Return [X, Y] of the center of cell containing provided text 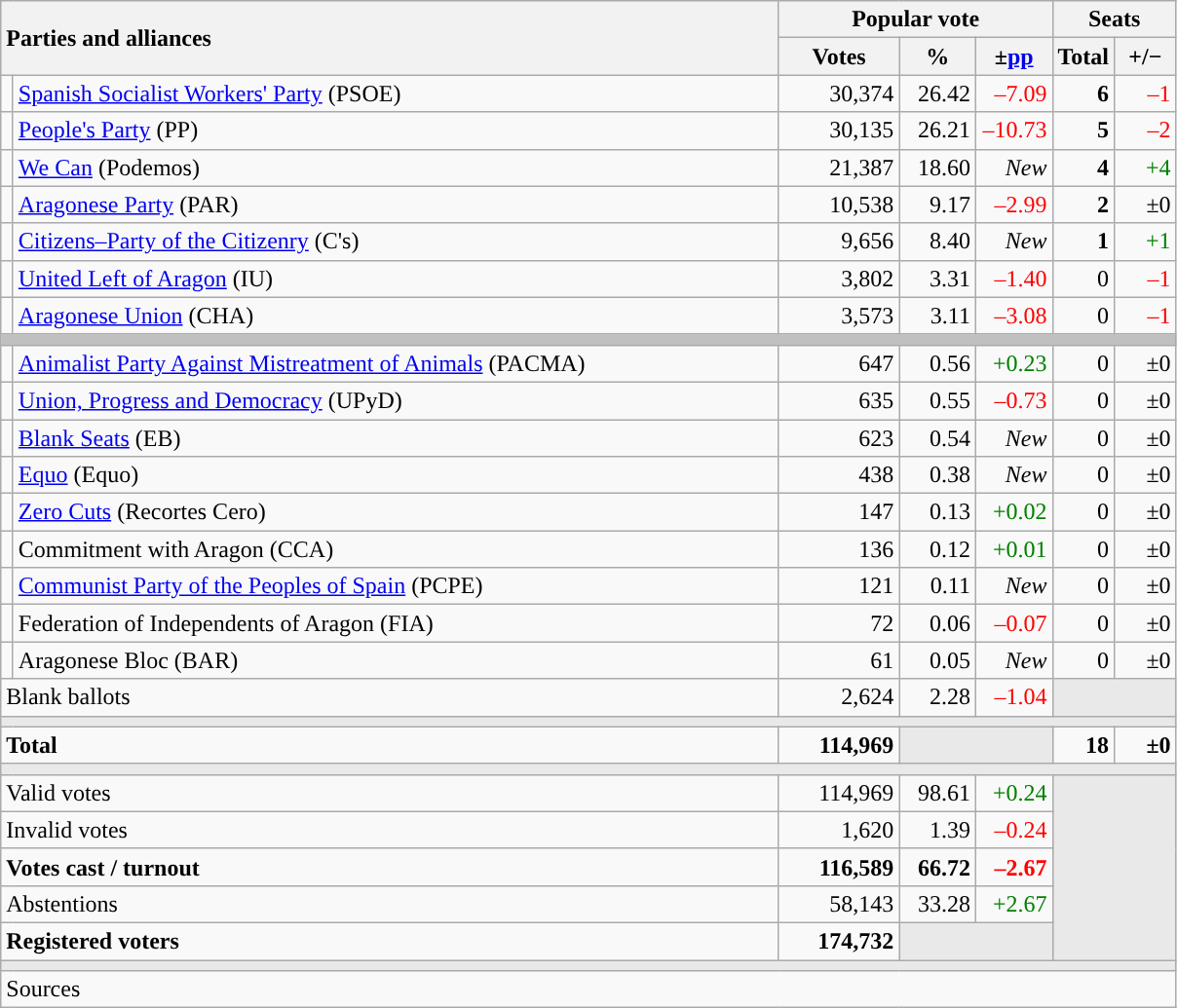
647 [839, 363]
–2.67 [1013, 867]
0.38 [937, 475]
58,143 [839, 904]
0.55 [937, 400]
98.61 [937, 793]
–1.40 [1013, 279]
Votes cast / turnout [390, 867]
Blank ballots [390, 697]
People's Party (PP) [396, 131]
33.28 [937, 904]
0.12 [937, 549]
Federation of Independents of Aragon (FIA) [396, 623]
Citizens–Party of the Citizenry (C's) [396, 242]
147 [839, 512]
1.39 [937, 830]
–2.99 [1013, 205]
18 [1083, 745]
% [937, 56]
–0.07 [1013, 623]
Valid votes [390, 793]
Commitment with Aragon (CCA) [396, 549]
+2.67 [1013, 904]
623 [839, 437]
–2 [1146, 131]
Animalist Party Against Mistreatment of Animals (PACMA) [396, 363]
+0.02 [1013, 512]
–7.09 [1013, 93]
Equo (Equo) [396, 475]
10,538 [839, 205]
66.72 [937, 867]
–0.73 [1013, 400]
136 [839, 549]
2.28 [937, 697]
3.31 [937, 279]
174,732 [839, 941]
0.13 [937, 512]
0.56 [937, 363]
26.21 [937, 131]
+4 [1146, 168]
9.17 [937, 205]
21,387 [839, 168]
18.60 [937, 168]
Zero Cuts (Recortes Cero) [396, 512]
30,135 [839, 131]
3,802 [839, 279]
–1.04 [1013, 697]
Invalid votes [390, 830]
Parties and alliances [390, 38]
61 [839, 660]
Aragonese Party (PAR) [396, 205]
0.11 [937, 586]
2,624 [839, 697]
Spanish Socialist Workers' Party (PSOE) [396, 93]
3.11 [937, 316]
30,374 [839, 93]
Blank Seats (EB) [396, 437]
5 [1083, 131]
635 [839, 400]
Popular vote [916, 19]
2 [1083, 205]
Abstentions [390, 904]
United Left of Aragon (IU) [396, 279]
3,573 [839, 316]
Sources [588, 989]
–0.24 [1013, 830]
1,620 [839, 830]
0.54 [937, 437]
8.40 [937, 242]
9,656 [839, 242]
116,589 [839, 867]
+1 [1146, 242]
–10.73 [1013, 131]
Votes [839, 56]
+0.01 [1013, 549]
1 [1083, 242]
Union, Progress and Democracy (UPyD) [396, 400]
Registered voters [390, 941]
26.42 [937, 93]
Communist Party of the Peoples of Spain (PCPE) [396, 586]
Aragonese Bloc (BAR) [396, 660]
72 [839, 623]
121 [839, 586]
+/− [1146, 56]
438 [839, 475]
0.05 [937, 660]
Aragonese Union (CHA) [396, 316]
We Can (Podemos) [396, 168]
Seats [1115, 19]
+0.24 [1013, 793]
4 [1083, 168]
+0.23 [1013, 363]
–3.08 [1013, 316]
0.06 [937, 623]
6 [1083, 93]
±pp [1013, 56]
